Extract the [x, y] coordinate from the center of the cell holding the provided text.  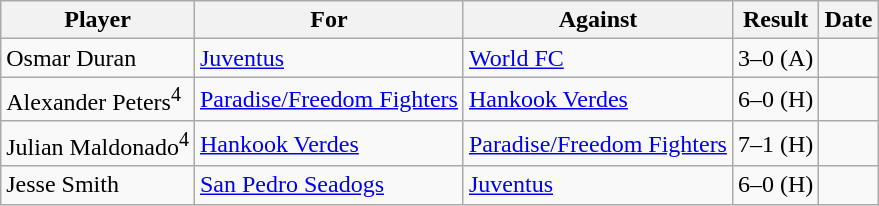
World FC [598, 58]
Alexander Peters4 [98, 100]
Against [598, 20]
Julian Maldonado4 [98, 144]
San Pedro Seadogs [328, 185]
Jesse Smith [98, 185]
3–0 (A) [775, 58]
Result [775, 20]
7–1 (H) [775, 144]
Player [98, 20]
Date [848, 20]
Osmar Duran [98, 58]
For [328, 20]
